Return [x, y] of the center of cell containing provided text 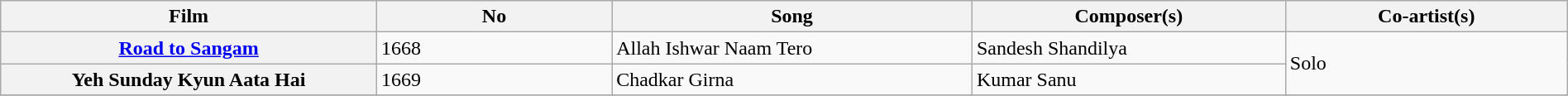
Allah Ishwar Naam Tero [792, 48]
Solo [1426, 64]
Road to Sangam [189, 48]
Film [189, 17]
Kumar Sanu [1128, 79]
1669 [494, 79]
Song [792, 17]
1668 [494, 48]
Chadkar Girna [792, 79]
Sandesh Shandilya [1128, 48]
No [494, 17]
Yeh Sunday Kyun Aata Hai [189, 79]
Co-artist(s) [1426, 17]
Composer(s) [1128, 17]
